Identify which cell holds the provided text, then report its [X, Y] central coordinate. 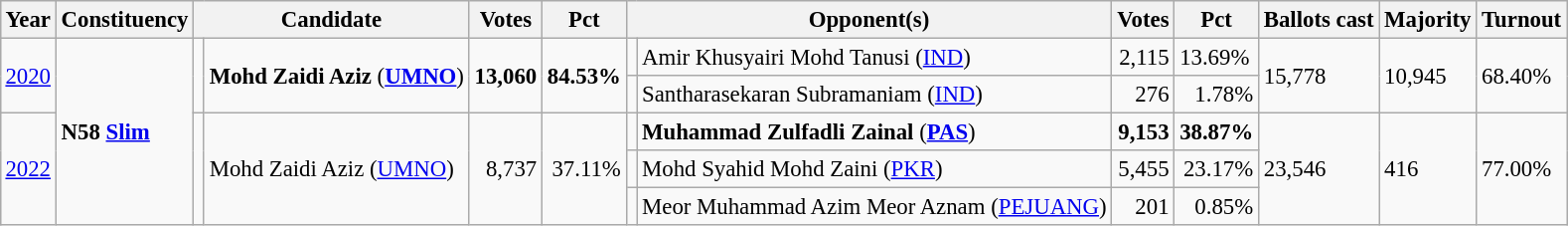
68.40% [1522, 76]
Ballots cast [1318, 20]
2,115 [1143, 57]
Muhammad Zulfadli Zainal (PAS) [874, 132]
Constituency [124, 20]
2022 [28, 169]
23.17% [1216, 169]
23,546 [1318, 169]
5,455 [1143, 169]
8,737 [505, 169]
10,945 [1428, 76]
Year [28, 20]
276 [1143, 95]
201 [1143, 207]
77.00% [1522, 169]
9,153 [1143, 132]
Turnout [1522, 20]
Amir Khusyairi Mohd Tanusi (IND) [874, 57]
1.78% [1216, 95]
Mohd Syahid Mohd Zaini (PKR) [874, 169]
N58 Slim [124, 131]
Candidate [332, 20]
Santharasekaran Subramaniam (IND) [874, 95]
Majority [1428, 20]
13.69% [1216, 57]
2020 [28, 76]
416 [1428, 169]
38.87% [1216, 132]
13,060 [505, 76]
Opponent(s) [868, 20]
37.11% [584, 169]
0.85% [1216, 207]
15,778 [1318, 76]
84.53% [584, 76]
Meor Muhammad Azim Meor Aznam (PEJUANG) [874, 207]
